Pinpoint the cell where the given text exists, returning its (x, y) midpoint coordinate. 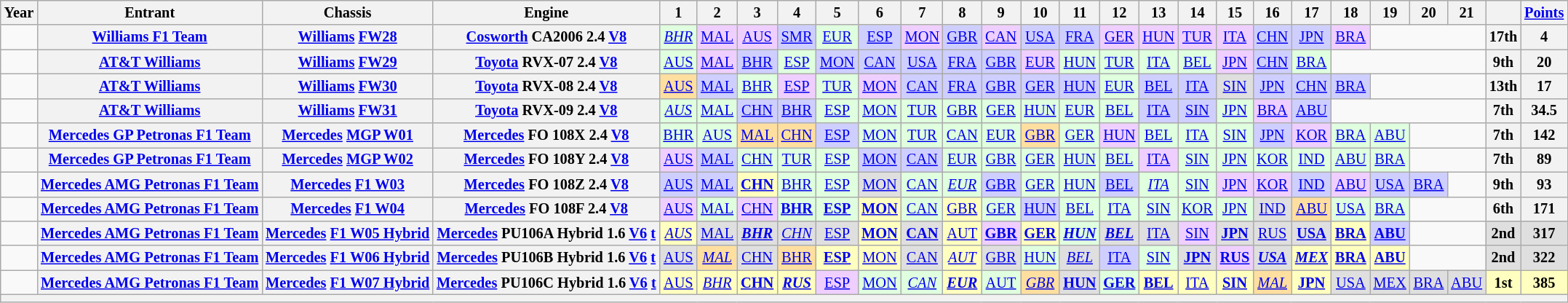
17th (1503, 37)
Mercedes PU106A Hybrid 1.6 V6 t (546, 233)
1 (679, 12)
Year (19, 12)
Williams FW30 (348, 86)
Engine (546, 12)
Mercedes F1 W06 Hybrid (348, 258)
Mercedes FO 108Z 2.4 V8 (546, 184)
142 (1544, 135)
11 (1080, 12)
Mercedes FO 108F 2.4 V8 (546, 209)
34.5 (1544, 111)
Williams FW28 (348, 37)
6th (1503, 209)
Mercedes F1 W03 (348, 184)
16 (1272, 12)
7 (923, 12)
3 (757, 12)
Mercedes FO 108Y 2.4 V8 (546, 160)
317 (1544, 233)
SMR (797, 37)
9 (1001, 12)
Toyota RVX-09 2.4 V8 (546, 111)
Mercedes PU106C Hybrid 1.6 V6 t (546, 283)
12 (1119, 12)
Mercedes MGP W01 (348, 135)
6 (880, 12)
Entrant (150, 12)
Mercedes F1 W04 (348, 209)
Points (1544, 12)
15 (1235, 12)
Chassis (348, 12)
8 (962, 12)
19 (1390, 12)
18 (1350, 12)
Toyota RVX-07 2.4 V8 (546, 62)
Mercedes FO 108X 2.4 V8 (546, 135)
Williams F1 Team (150, 37)
2 (717, 12)
Cosworth CA2006 2.4 V8 (546, 37)
Toyota RVX-08 2.4 V8 (546, 86)
93 (1544, 184)
13th (1503, 86)
Mercedes PU106B Hybrid 1.6 V6 t (546, 258)
21 (1467, 12)
13 (1158, 12)
Williams FW31 (348, 111)
10 (1040, 12)
14 (1198, 12)
1st (1503, 283)
5 (837, 12)
Mercedes F1 W05 Hybrid (348, 233)
171 (1544, 209)
Mercedes F1 W07 Hybrid (348, 283)
322 (1544, 258)
Williams FW29 (348, 62)
Mercedes MGP W02 (348, 160)
89 (1544, 160)
385 (1544, 283)
